Provide the [x, y] coordinate of the cell's center where the given text is located.  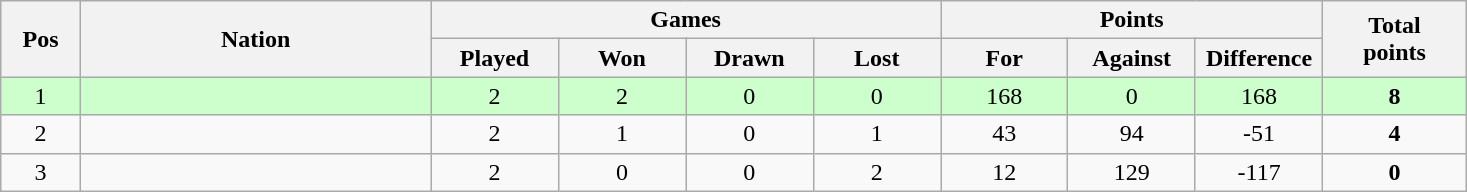
Against [1132, 58]
129 [1132, 172]
For [1004, 58]
Pos [41, 39]
94 [1132, 134]
-117 [1258, 172]
12 [1004, 172]
3 [41, 172]
Totalpoints [1394, 39]
43 [1004, 134]
Drawn [750, 58]
Difference [1258, 58]
Games [686, 20]
4 [1394, 134]
Won [622, 58]
8 [1394, 96]
Nation [255, 39]
-51 [1258, 134]
Played [494, 58]
Points [1131, 20]
Lost [876, 58]
